Scan for the cell matching the given text and deliver its [x, y] coordinate at center. 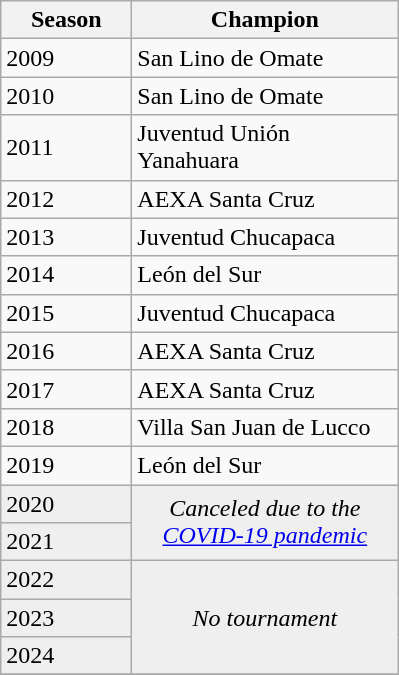
No tournament [265, 618]
2010 [66, 96]
2022 [66, 580]
Season [66, 20]
2011 [66, 148]
Villa San Juan de Lucco [265, 427]
2009 [66, 58]
2021 [66, 542]
2017 [66, 389]
2013 [66, 237]
2023 [66, 618]
2024 [66, 656]
2018 [66, 427]
2014 [66, 275]
2020 [66, 503]
Champion [265, 20]
2019 [66, 465]
2012 [66, 199]
2016 [66, 351]
2015 [66, 313]
Juventud Unión Yanahuara [265, 148]
Canceled due to the COVID-19 pandemic [265, 522]
